Search for the cell housing the specified text and yield its (x, y) center coordinate. 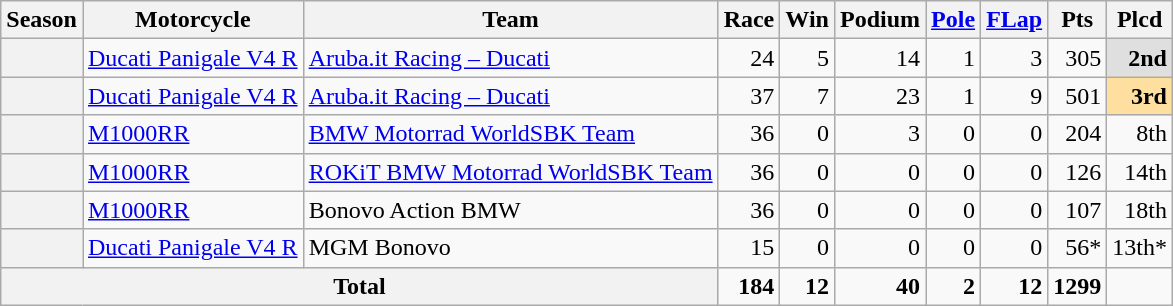
1299 (1078, 286)
Podium (880, 20)
56* (1078, 248)
ROKiT BMW Motorrad WorldSBK Team (510, 172)
126 (1078, 172)
5 (808, 58)
24 (749, 58)
107 (1078, 210)
9 (1014, 96)
13th* (1140, 248)
Plcd (1140, 20)
Motorcycle (192, 20)
184 (749, 286)
18th (1140, 210)
MGM Bonovo (510, 248)
FLap (1014, 20)
2nd (1140, 58)
14th (1140, 172)
2 (954, 286)
37 (749, 96)
Total (360, 286)
7 (808, 96)
Team (510, 20)
501 (1078, 96)
3rd (1140, 96)
204 (1078, 134)
Win (808, 20)
Pole (954, 20)
23 (880, 96)
15 (749, 248)
Pts (1078, 20)
BMW Motorrad WorldSBK Team (510, 134)
14 (880, 58)
8th (1140, 134)
Season (42, 20)
Race (749, 20)
305 (1078, 58)
Bonovo Action BMW (510, 210)
40 (880, 286)
